Extract the (x, y) coordinate from the center of the cell holding the provided text.  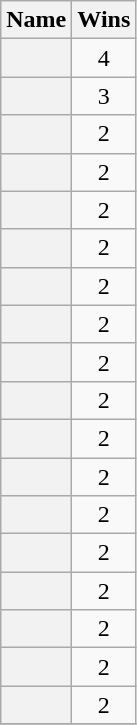
Name (36, 20)
Wins (104, 20)
4 (104, 58)
3 (104, 96)
